Find where the given text appears and provide that cell's center as [x, y] coordinate. 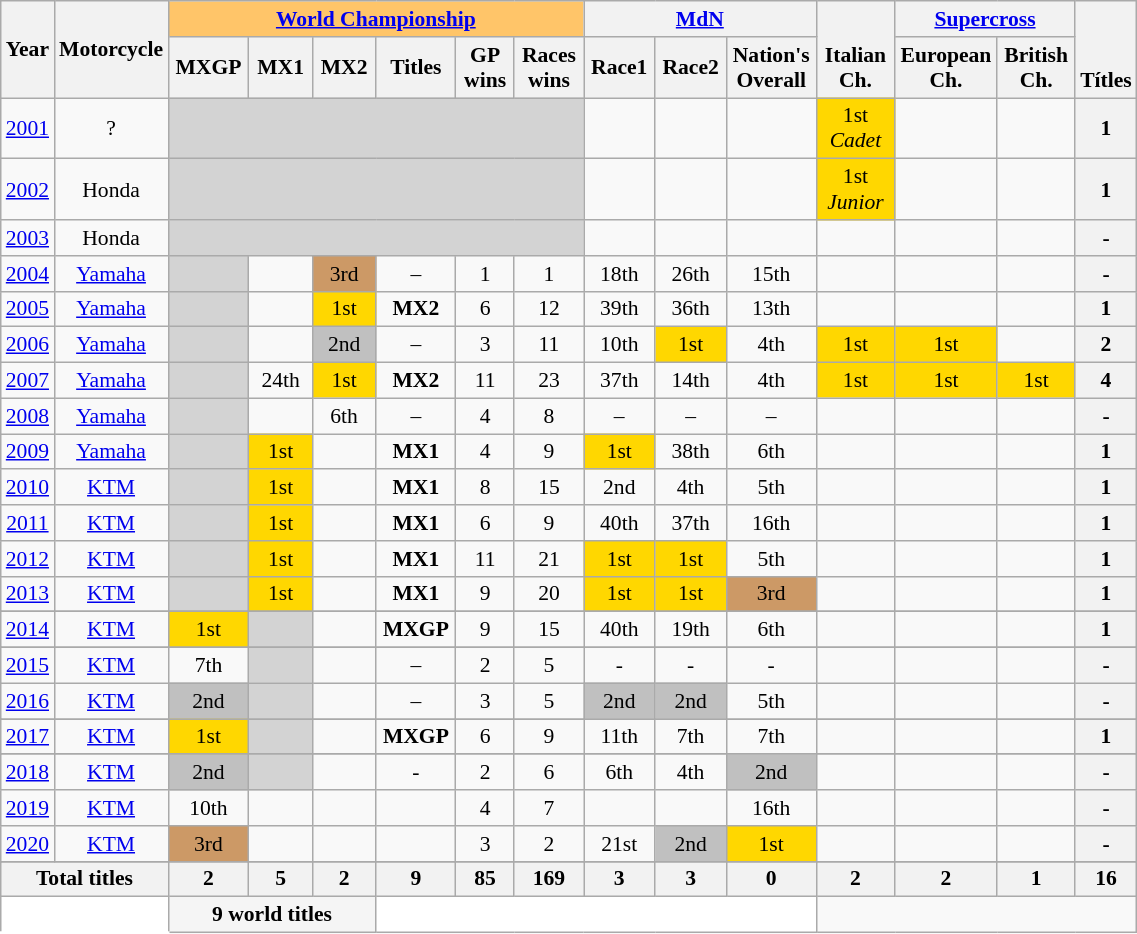
Titles [416, 68]
2001 [28, 128]
0 [771, 879]
12 [548, 309]
2015 [28, 666]
39th [620, 309]
Race1 [620, 68]
19th [690, 630]
2003 [28, 238]
2005 [28, 309]
1st Cadet [856, 128]
38th [690, 452]
2020 [28, 844]
36th [690, 309]
2012 [28, 559]
85 [485, 879]
2018 [28, 773]
GP wins [485, 68]
2004 [28, 274]
World Championship [376, 19]
Nation's Overall [771, 68]
Race2 [690, 68]
18th [620, 274]
2006 [28, 345]
2013 [28, 594]
2019 [28, 808]
14th [690, 381]
2011 [28, 523]
15th [771, 274]
Supercross [985, 19]
2008 [28, 416]
2007 [28, 381]
2016 [28, 701]
Italian Ch. [856, 50]
24th [281, 381]
? [111, 128]
169 [548, 879]
British Ch. [1036, 68]
Motorcycle [111, 50]
2010 [28, 488]
1st Junior [856, 190]
7 [548, 808]
Títles [1106, 50]
MdN [700, 19]
9 world titles [272, 915]
11th [620, 737]
16 [1106, 879]
21 [548, 559]
European Ch. [946, 68]
26th [690, 274]
21st [620, 844]
2002 [28, 190]
2017 [28, 737]
2014 [28, 630]
2009 [28, 452]
13th [771, 309]
Races wins [548, 68]
23 [548, 381]
Total titles [84, 879]
Year [28, 50]
20 [548, 594]
